From the cell containing the given text, extract its center point as (X, Y) coordinate. 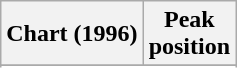
Peakposition (189, 34)
Chart (1996) (72, 34)
